For the text-containing cell, return its midpoint in [x, y] coordinate format. 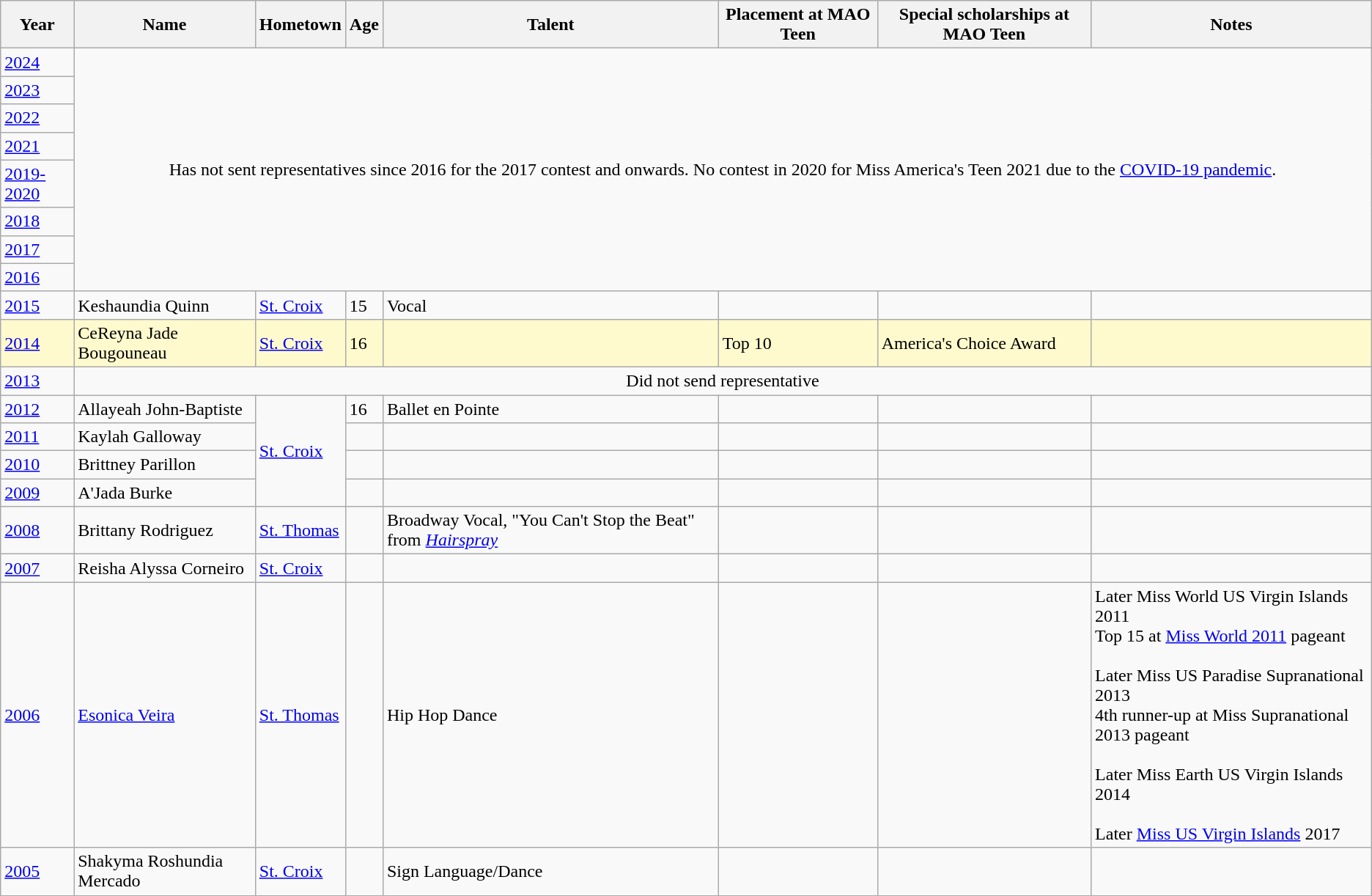
2012 [37, 408]
2006 [37, 715]
2019-2020 [37, 183]
Brittany Rodriguez [165, 531]
Did not send representative [723, 381]
Notes [1231, 25]
2017 [37, 249]
Keshaundia Quinn [165, 305]
2021 [37, 146]
2023 [37, 90]
2022 [37, 118]
2015 [37, 305]
2013 [37, 381]
Hip Hop Dance [550, 715]
Special scholarships at MAO Teen [984, 25]
2007 [37, 568]
2005 [37, 871]
Reisha Alyssa Corneiro [165, 568]
2024 [37, 62]
Year [37, 25]
Kaylah Galloway [165, 437]
2016 [37, 277]
A'Jada Burke [165, 493]
2011 [37, 437]
Esonica Veira [165, 715]
Talent [550, 25]
Brittney Parillon [165, 465]
Shakyma Roshundia Mercado [165, 871]
Hometown [300, 25]
CeReyna Jade Bougouneau [165, 343]
Sign Language/Dance [550, 871]
2010 [37, 465]
15 [364, 305]
2018 [37, 221]
2009 [37, 493]
America's Choice Award [984, 343]
2008 [37, 531]
Ballet en Pointe [550, 408]
2014 [37, 343]
Name [165, 25]
Vocal [550, 305]
Allayeah John-Baptiste [165, 408]
Placement at MAO Teen [797, 25]
Top 10 [797, 343]
Age [364, 25]
Broadway Vocal, "You Can't Stop the Beat" from Hairspray [550, 531]
